Pinpoint the cell where the given text exists, returning its [X, Y] midpoint coordinate. 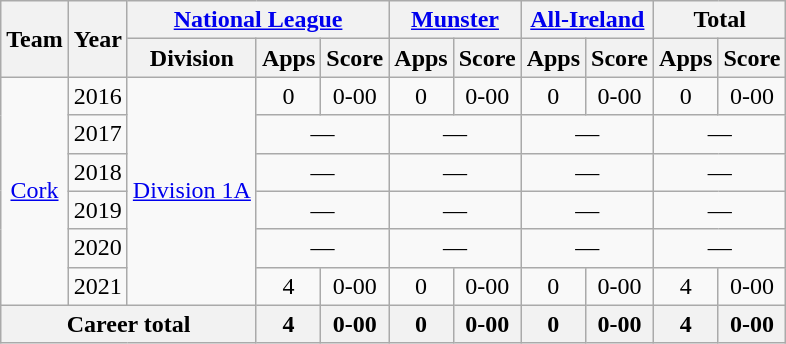
Total [720, 20]
National League [258, 20]
Year [98, 39]
2016 [98, 96]
Division [192, 58]
2020 [98, 248]
Cork [35, 191]
Division 1A [192, 191]
2017 [98, 134]
2018 [98, 172]
Munster [455, 20]
2021 [98, 286]
All-Ireland [587, 20]
Career total [129, 324]
2019 [98, 210]
Team [35, 39]
